Determine the [X, Y] coordinate at the center of the cell enclosing the given text.  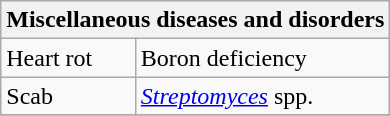
Heart rot [68, 58]
Scab [68, 96]
Boron deficiency [262, 58]
Streptomyces spp. [262, 96]
Miscellaneous diseases and disorders [196, 20]
